Find where the given text appears and provide that cell's center as [X, Y] coordinate. 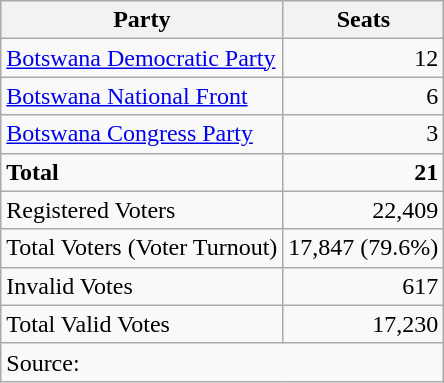
3 [364, 134]
Total Voters (Voter Turnout) [142, 248]
17,847 (79.6%) [364, 248]
Source: [222, 362]
Seats [364, 20]
Botswana Democratic Party [142, 58]
12 [364, 58]
Total Valid Votes [142, 324]
Invalid Votes [142, 286]
Botswana National Front [142, 96]
6 [364, 96]
Total [142, 172]
Botswana Congress Party [142, 134]
21 [364, 172]
617 [364, 286]
Party [142, 20]
Registered Voters [142, 210]
17,230 [364, 324]
22,409 [364, 210]
